Capture the cell that displays the provided text and extract its (x, y) central coordinate. 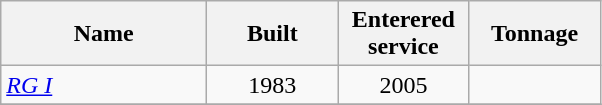
Built (272, 34)
Tonnage (534, 34)
RG I (104, 85)
2005 (404, 85)
Name (104, 34)
Enterered service (404, 34)
1983 (272, 85)
